Provide the (X, Y) coordinate of the cell's center where the given text is located.  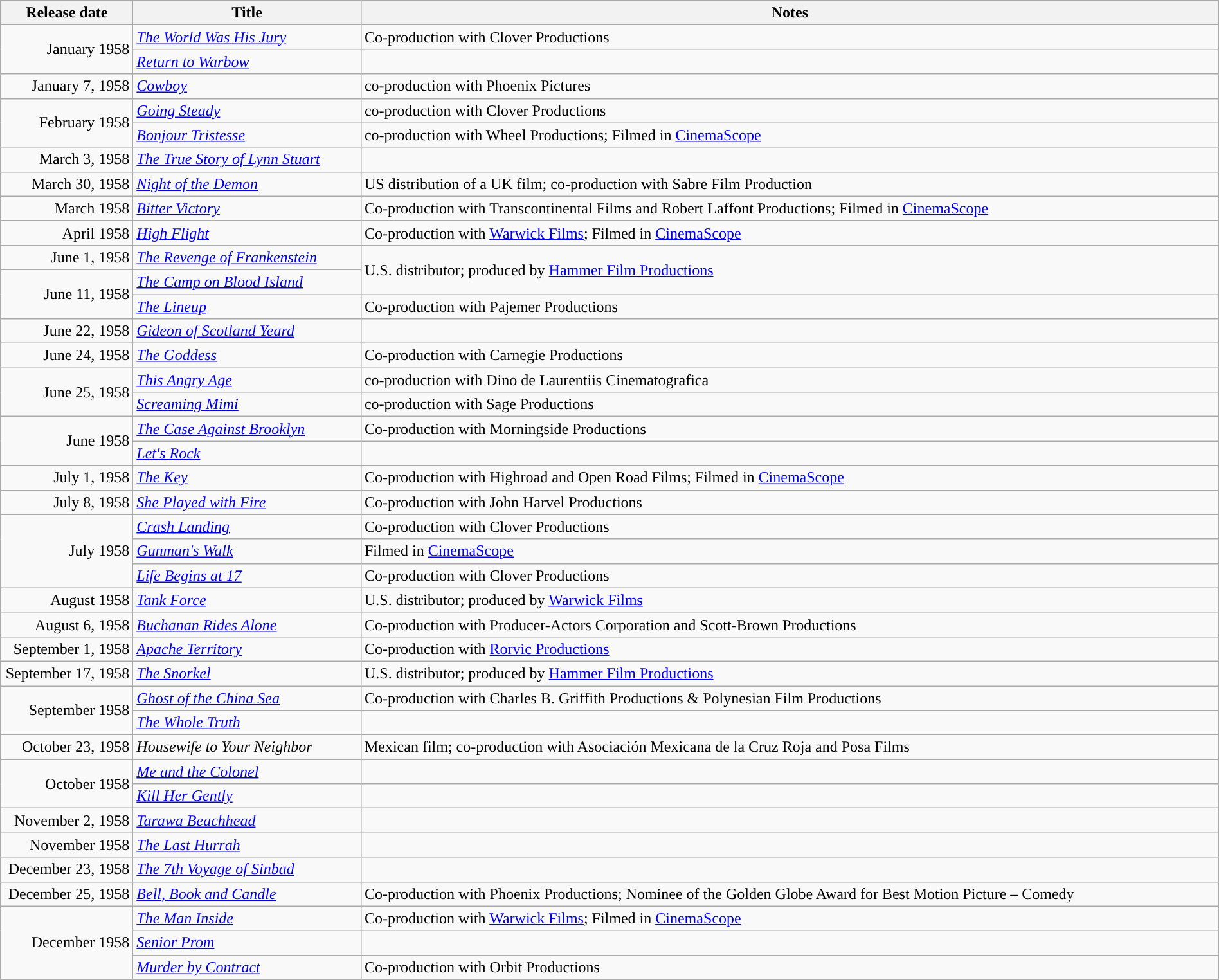
High Flight (247, 233)
June 25, 1958 (67, 392)
The 7th Voyage of Sinbad (247, 869)
March 3, 1958 (67, 159)
The Snorkel (247, 673)
March 30, 1958 (67, 184)
January 7, 1958 (67, 86)
Mexican film; co-production with Asociación Mexicana de la Cruz Roja and Posa Films (790, 747)
Ghost of the China Sea (247, 698)
Housewife to Your Neighbor (247, 747)
Night of the Demon (247, 184)
Notes (790, 13)
Buchanan Rides Alone (247, 624)
The Key (247, 478)
Bonjour Tristesse (247, 135)
Co-production with Orbit Productions (790, 967)
December 25, 1958 (67, 894)
December 23, 1958 (67, 869)
Me and the Colonel (247, 772)
Senior Prom (247, 943)
The Case Against Brooklyn (247, 429)
August 6, 1958 (67, 624)
Screaming Mimi (247, 404)
co-production with Clover Productions (790, 111)
Apache Territory (247, 649)
July 1958 (67, 551)
The World Was His Jury (247, 37)
Gunman's Walk (247, 551)
Filmed in CinemaScope (790, 551)
co-production with Wheel Productions; Filmed in CinemaScope (790, 135)
June 22, 1958 (67, 331)
November 1958 (67, 845)
September 1, 1958 (67, 649)
The True Story of Lynn Stuart (247, 159)
Co-production with John Harvel Productions (790, 502)
Tank Force (247, 600)
February 1958 (67, 123)
Title (247, 13)
The Whole Truth (247, 723)
March 1958 (67, 208)
co-production with Sage Productions (790, 404)
June 1, 1958 (67, 257)
Release date (67, 13)
The Man Inside (247, 918)
September 17, 1958 (67, 673)
Kill Her Gently (247, 796)
The Goddess (247, 356)
October 23, 1958 (67, 747)
US distribution of a UK film; co-production with Sabre Film Production (790, 184)
April 1958 (67, 233)
December 1958 (67, 943)
Bitter Victory (247, 208)
June 1958 (67, 441)
Cowboy (247, 86)
January 1958 (67, 50)
July 1, 1958 (67, 478)
June 24, 1958 (67, 356)
The Revenge of Frankenstein (247, 257)
Let's Rock (247, 453)
This Angry Age (247, 380)
July 8, 1958 (67, 502)
Tarawa Beachhead (247, 821)
Murder by Contract (247, 967)
Going Steady (247, 111)
Return to Warbow (247, 62)
Life Begins at 17 (247, 576)
Co-production with Rorvic Productions (790, 649)
Co-production with Morningside Productions (790, 429)
U.S. distributor; produced by Warwick Films (790, 600)
The Lineup (247, 307)
Co-production with Charles B. Griffith Productions & Polynesian Film Productions (790, 698)
The Last Hurrah (247, 845)
August 1958 (67, 600)
co-production with Phoenix Pictures (790, 86)
Co-production with Transcontinental Films and Robert Laffont Productions; Filmed in CinemaScope (790, 208)
October 1958 (67, 784)
Gideon of Scotland Yeard (247, 331)
Co-production with Highroad and Open Road Films; Filmed in CinemaScope (790, 478)
Co-production with Producer-Actors Corporation and Scott-Brown Productions (790, 624)
Co-production with Pajemer Productions (790, 307)
She Played with Fire (247, 502)
June 11, 1958 (67, 294)
September 1958 (67, 710)
co-production with Dino de Laurentiis Cinematografica (790, 380)
Co-production with Phoenix Productions; Nominee of the Golden Globe Award for Best Motion Picture – Comedy (790, 894)
The Camp on Blood Island (247, 282)
November 2, 1958 (67, 821)
Co-production with Carnegie Productions (790, 356)
Crash Landing (247, 527)
Bell, Book and Candle (247, 894)
